From the cell containing the given text, extract its center point as [x, y] coordinate. 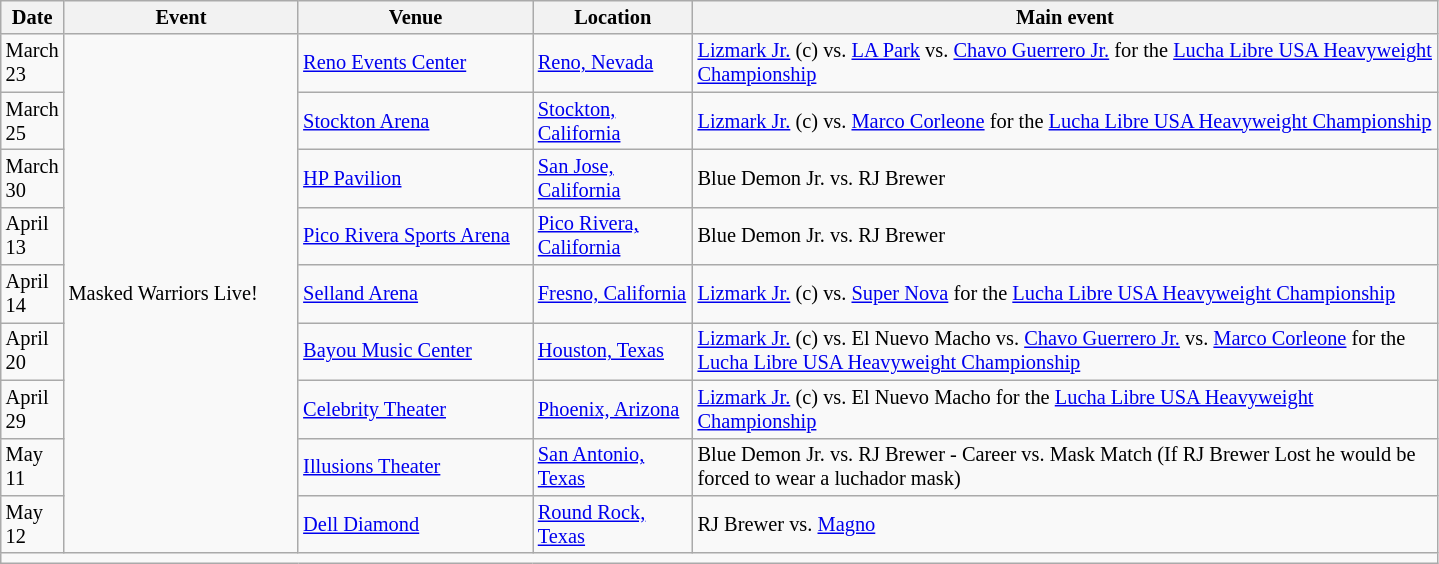
Masked Warriors Live! [182, 294]
Stockton, California [613, 121]
Pico Rivera, California [613, 236]
Reno Events Center [416, 63]
March 25 [32, 121]
March 30 [32, 178]
Lizmark Jr. (c) vs. El Nuevo Macho for the Lucha Libre USA Heavyweight Championship [1066, 409]
Lizmark Jr. (c) vs. El Nuevo Macho vs. Chavo Guerrero Jr. vs. Marco Corleone for the Lucha Libre USA Heavyweight Championship [1066, 351]
RJ Brewer vs. Magno [1066, 524]
Phoenix, Arizona [613, 409]
April 29 [32, 409]
Fresno, California [613, 294]
Blue Demon Jr. vs. RJ Brewer - Career vs. Mask Match (If RJ Brewer Lost he would be forced to wear a luchador mask) [1066, 467]
Pico Rivera Sports Arena [416, 236]
April 14 [32, 294]
Dell Diamond [416, 524]
Illusions Theater [416, 467]
Lizmark Jr. (c) vs. LA Park vs. Chavo Guerrero Jr. for the Lucha Libre USA Heavyweight Championship [1066, 63]
Lizmark Jr. (c) vs. Marco Corleone for the Lucha Libre USA Heavyweight Championship [1066, 121]
Venue [416, 17]
Location [613, 17]
Stockton Arena [416, 121]
March 23 [32, 63]
HP Pavilion [416, 178]
Celebrity Theater [416, 409]
April 13 [32, 236]
Round Rock, Texas [613, 524]
April 20 [32, 351]
Houston, Texas [613, 351]
Bayou Music Center [416, 351]
May 11 [32, 467]
May 12 [32, 524]
Main event [1066, 17]
Selland Arena [416, 294]
Reno, Nevada [613, 63]
Event [182, 17]
San Jose, California [613, 178]
San Antonio, Texas [613, 467]
Lizmark Jr. (c) vs. Super Nova for the Lucha Libre USA Heavyweight Championship [1066, 294]
Date [32, 17]
